Return the (X, Y) coordinate for the center point of the cell that contains the specified text.  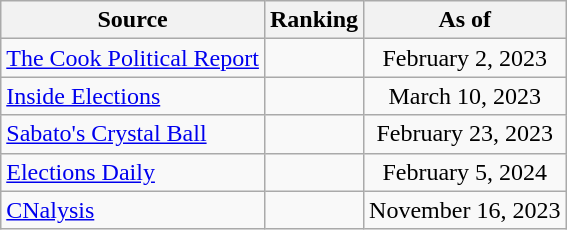
February 23, 2023 (465, 134)
February 2, 2023 (465, 58)
Sabato's Crystal Ball (133, 134)
Ranking (314, 20)
CNalysis (133, 210)
As of (465, 20)
Inside Elections (133, 96)
February 5, 2024 (465, 172)
The Cook Political Report (133, 58)
Elections Daily (133, 172)
March 10, 2023 (465, 96)
November 16, 2023 (465, 210)
Source (133, 20)
